Locate the cell with the specified text and output its (x, y) center coordinate. 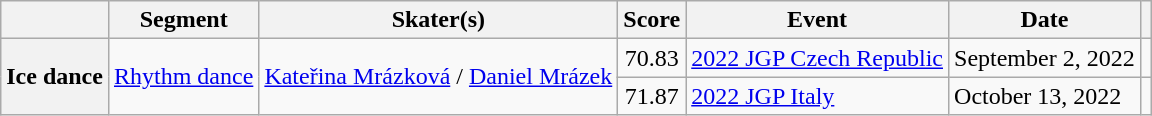
October 13, 2022 (1045, 96)
Score (652, 20)
Event (818, 20)
Ice dance (55, 77)
Rhythm dance (183, 77)
Date (1045, 20)
Kateřina Mrázková / Daniel Mrázek (438, 77)
2022 JGP Italy (818, 96)
September 2, 2022 (1045, 58)
70.83 (652, 58)
Skater(s) (438, 20)
71.87 (652, 96)
Segment (183, 20)
2022 JGP Czech Republic (818, 58)
